Return the [X, Y] coordinate for the center point of the cell that contains the specified text.  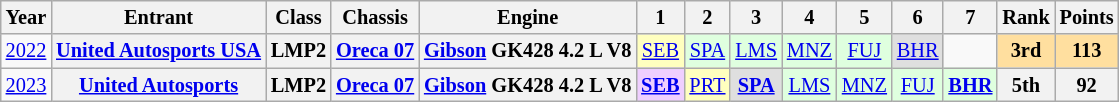
2022 [26, 51]
United Autosports USA [158, 51]
Year [26, 17]
Class [298, 17]
2 [707, 17]
Chassis [375, 17]
Engine [528, 17]
6 [918, 17]
3 [756, 17]
7 [970, 17]
4 [810, 17]
1 [660, 17]
3rd [1026, 51]
5 [864, 17]
92 [1087, 85]
Rank [1026, 17]
113 [1087, 51]
Entrant [158, 17]
United Autosports [158, 85]
Points [1087, 17]
5th [1026, 85]
PRT [707, 85]
2023 [26, 85]
